From the cell containing the given text, extract its center point as [x, y] coordinate. 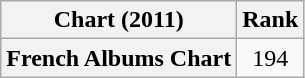
194 [270, 58]
Chart (2011) [119, 20]
French Albums Chart [119, 58]
Rank [270, 20]
